Search for the cell housing the specified text and yield its (x, y) center coordinate. 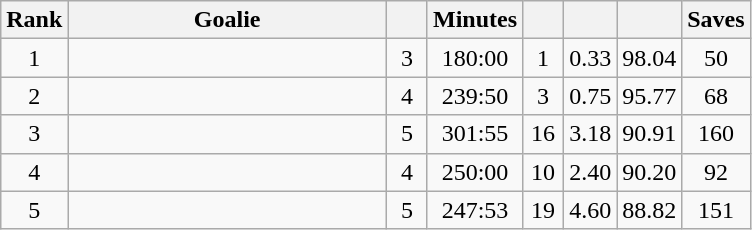
92 (716, 172)
Minutes (474, 20)
3.18 (590, 134)
2.40 (590, 172)
180:00 (474, 58)
301:55 (474, 134)
10 (544, 172)
90.20 (650, 172)
0.75 (590, 96)
247:53 (474, 210)
90.91 (650, 134)
160 (716, 134)
98.04 (650, 58)
19 (544, 210)
2 (34, 96)
50 (716, 58)
Rank (34, 20)
16 (544, 134)
151 (716, 210)
Goalie (228, 20)
68 (716, 96)
250:00 (474, 172)
95.77 (650, 96)
Saves (716, 20)
239:50 (474, 96)
4.60 (590, 210)
0.33 (590, 58)
88.82 (650, 210)
